Capture the cell that displays the provided text and extract its (X, Y) central coordinate. 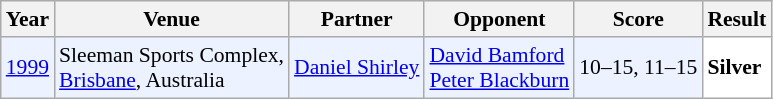
Sleeman Sports Complex,Brisbane, Australia (172, 68)
Venue (172, 19)
Score (638, 19)
Silver (736, 68)
1999 (28, 68)
Result (736, 19)
Partner (356, 19)
10–15, 11–15 (638, 68)
Year (28, 19)
Daniel Shirley (356, 68)
Opponent (499, 19)
David Bamford Peter Blackburn (499, 68)
